Search for the cell housing the specified text and yield its [x, y] center coordinate. 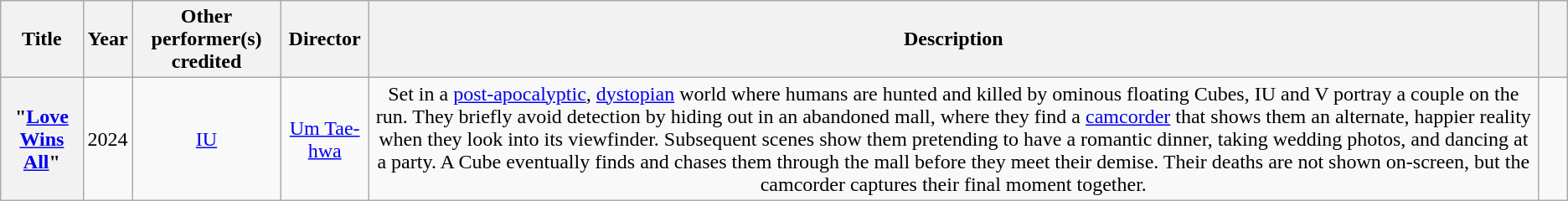
Um Tae-hwa [325, 139]
"Love Wins All" [42, 139]
Other performer(s) credited [206, 39]
Year [107, 39]
IU [206, 139]
Director [325, 39]
Title [42, 39]
Description [953, 39]
2024 [107, 139]
